Scan for the cell matching the given text and deliver its (X, Y) coordinate at center. 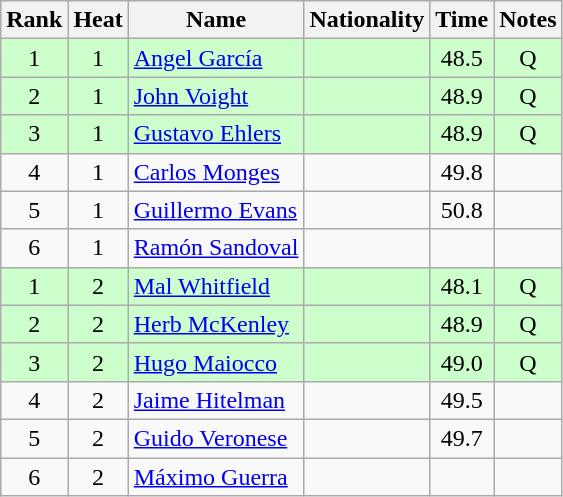
Hugo Maiocco (216, 362)
Mal Whitfield (216, 286)
Guido Veronese (216, 438)
48.5 (462, 58)
Ramón Sandoval (216, 248)
49.8 (462, 172)
49.5 (462, 400)
Máximo Guerra (216, 477)
Name (216, 20)
John Voight (216, 96)
Herb McKenley (216, 324)
Angel García (216, 58)
Heat (98, 20)
49.0 (462, 362)
50.8 (462, 210)
49.7 (462, 438)
Gustavo Ehlers (216, 134)
Carlos Monges (216, 172)
Jaime Hitelman (216, 400)
Guillermo Evans (216, 210)
Rank (34, 20)
Time (462, 20)
Nationality (367, 20)
48.1 (462, 286)
Notes (528, 20)
